Output the (X, Y) coordinate of the center of the cell containing the given text.  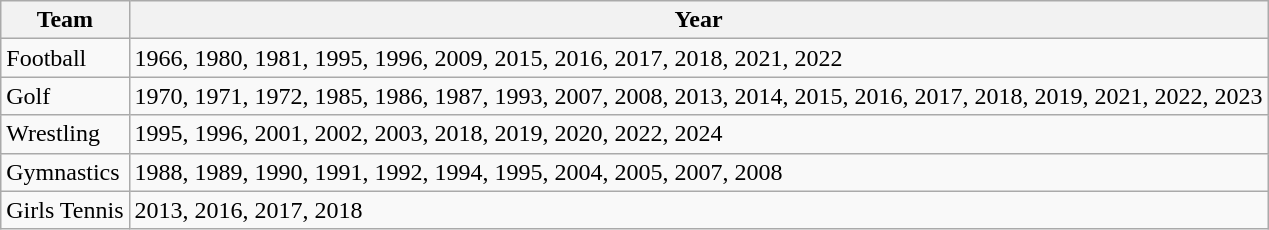
1970, 1971, 1972, 1985, 1986, 1987, 1993, 2007, 2008, 2013, 2014, 2015, 2016, 2017, 2018, 2019, 2021, 2022, 2023 (698, 96)
1988, 1989, 1990, 1991, 1992, 1994, 1995, 2004, 2005, 2007, 2008 (698, 172)
2013, 2016, 2017, 2018 (698, 210)
Team (65, 20)
Football (65, 58)
Year (698, 20)
Girls Tennis (65, 210)
Wrestling (65, 134)
Gymnastics (65, 172)
1995, 1996, 2001, 2002, 2003, 2018, 2019, 2020, 2022, 2024 (698, 134)
1966, 1980, 1981, 1995, 1996, 2009, 2015, 2016, 2017, 2018, 2021, 2022 (698, 58)
Golf (65, 96)
